Find where the given text appears and provide that cell's center as (x, y) coordinate. 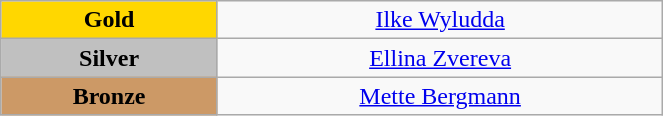
Mette Bergmann (440, 96)
Ilke Wyludda (440, 20)
Gold (110, 20)
Ellina Zvereva (440, 58)
Silver (110, 58)
Bronze (110, 96)
